Determine the [x, y] coordinate at the center of the cell enclosing the given text.  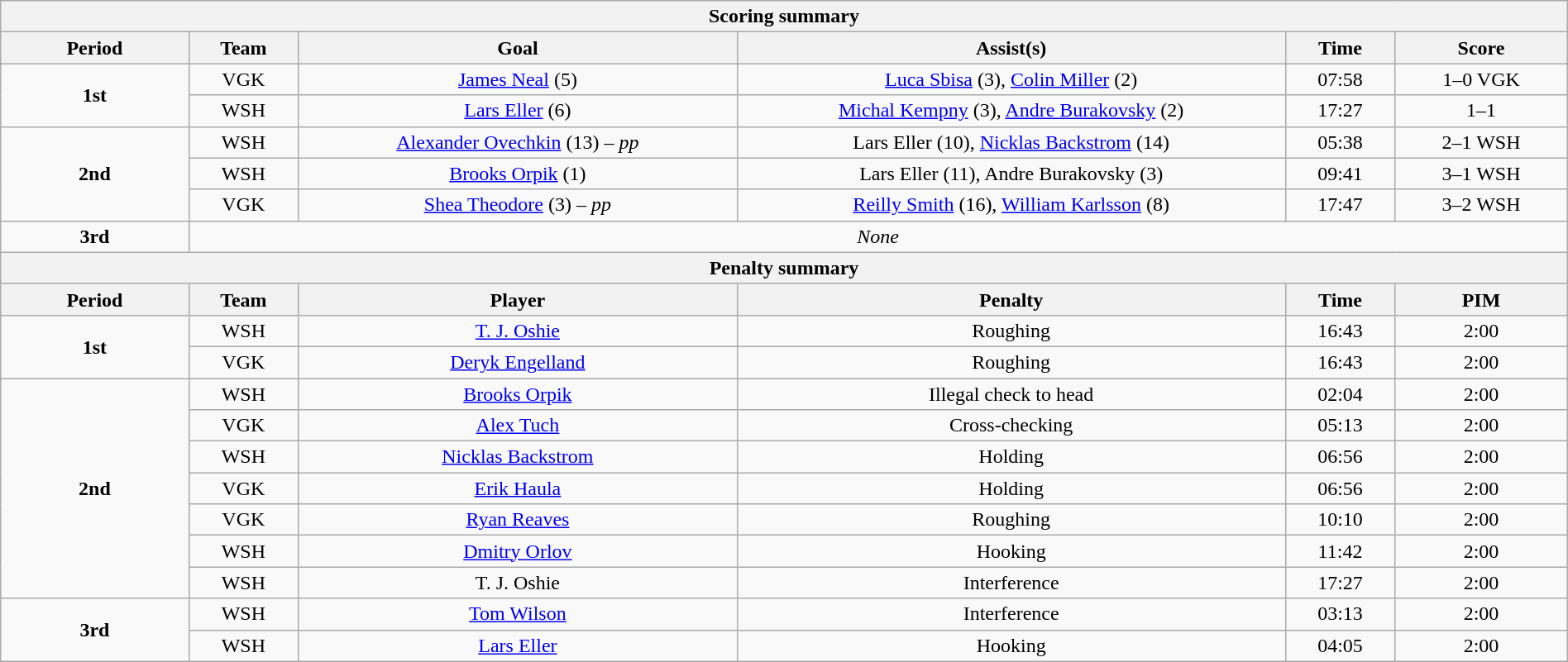
Tom Wilson [518, 614]
3–1 WSH [1481, 174]
Ryan Reaves [518, 520]
11:42 [1340, 551]
Lars Eller (10), Nicklas Backstrom (14) [1011, 142]
1–0 VGK [1481, 79]
Luca Sbisa (3), Colin Miller (2) [1011, 79]
Shea Theodore (3) – pp [518, 205]
Lars Eller (11), Andre Burakovsky (3) [1011, 174]
Lars Eller [518, 645]
17:47 [1340, 205]
Brooks Orpik [518, 394]
Alexander Ovechkin (13) – pp [518, 142]
3–2 WSH [1481, 205]
09:41 [1340, 174]
None [878, 236]
1–1 [1481, 111]
07:58 [1340, 79]
Deryk Engelland [518, 362]
03:13 [1340, 614]
Brooks Orpik (1) [518, 174]
James Neal (5) [518, 79]
Penalty summary [784, 268]
02:04 [1340, 394]
Goal [518, 48]
Erik Haula [518, 488]
Assist(s) [1011, 48]
Michal Kempny (3), Andre Burakovsky (2) [1011, 111]
Alex Tuch [518, 426]
Dmitry Orlov [518, 551]
Scoring summary [784, 17]
05:38 [1340, 142]
Player [518, 299]
PIM [1481, 299]
05:13 [1340, 426]
10:10 [1340, 520]
Reilly Smith (16), William Karlsson (8) [1011, 205]
Nicklas Backstrom [518, 457]
Penalty [1011, 299]
04:05 [1340, 645]
Illegal check to head [1011, 394]
Lars Eller (6) [518, 111]
2–1 WSH [1481, 142]
Score [1481, 48]
Cross-checking [1011, 426]
